Search for the cell housing the specified text and yield its (x, y) center coordinate. 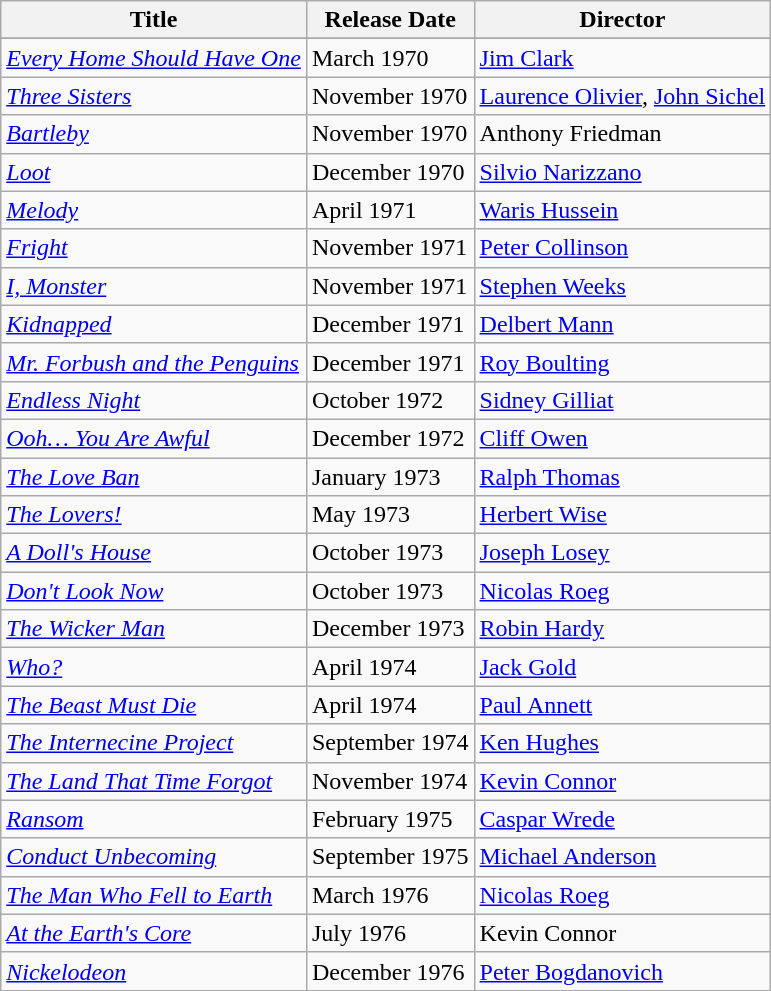
Robin Hardy (622, 629)
November 1974 (390, 781)
Michael Anderson (622, 857)
Paul Annett (622, 705)
December 1972 (390, 438)
May 1973 (390, 515)
April 1971 (390, 210)
Caspar Wrede (622, 819)
Mr. Forbush and the Penguins (154, 362)
The Land That Time Forgot (154, 781)
The Man Who Fell to Earth (154, 895)
September 1975 (390, 857)
The Love Ban (154, 477)
Bartleby (154, 134)
Kidnapped (154, 324)
Who? (154, 667)
Roy Boulting (622, 362)
Ransom (154, 819)
December 1970 (390, 172)
December 1976 (390, 971)
January 1973 (390, 477)
Endless Night (154, 400)
October 1972 (390, 400)
The Internecine Project (154, 743)
The Beast Must Die (154, 705)
March 1970 (390, 58)
Waris Hussein (622, 210)
Don't Look Now (154, 591)
Peter Collinson (622, 248)
Jim Clark (622, 58)
The Wicker Man (154, 629)
I, Monster (154, 286)
Jack Gold (622, 667)
Laurence Olivier, John Sichel (622, 96)
Delbert Mann (622, 324)
Ooh… You Are Awful (154, 438)
Release Date (390, 20)
Nickelodeon (154, 971)
Director (622, 20)
Three Sisters (154, 96)
Herbert Wise (622, 515)
Sidney Gilliat (622, 400)
December 1973 (390, 629)
September 1974 (390, 743)
Anthony Friedman (622, 134)
A Doll's House (154, 553)
Every Home Should Have One (154, 58)
At the Earth's Core (154, 933)
Conduct Unbecoming (154, 857)
Stephen Weeks (622, 286)
Ralph Thomas (622, 477)
The Lovers! (154, 515)
July 1976 (390, 933)
February 1975 (390, 819)
Cliff Owen (622, 438)
Ken Hughes (622, 743)
Loot (154, 172)
March 1976 (390, 895)
Melody (154, 210)
Joseph Losey (622, 553)
Silvio Narizzano (622, 172)
Peter Bogdanovich (622, 971)
Fright (154, 248)
Title (154, 20)
